Determine the (x, y) coordinate at the center of the cell enclosing the given text.  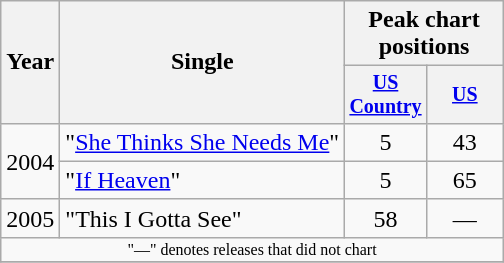
"She Thinks She Needs Me" (202, 142)
65 (464, 180)
— (464, 218)
2004 (30, 161)
US Country (386, 94)
"If Heaven" (202, 180)
43 (464, 142)
"—" denotes releases that did not chart (252, 249)
US (464, 94)
2005 (30, 218)
Peak chartpositions (424, 34)
Year (30, 62)
"This I Gotta See" (202, 218)
58 (386, 218)
Single (202, 62)
